Return [X, Y] of the center of cell containing provided text 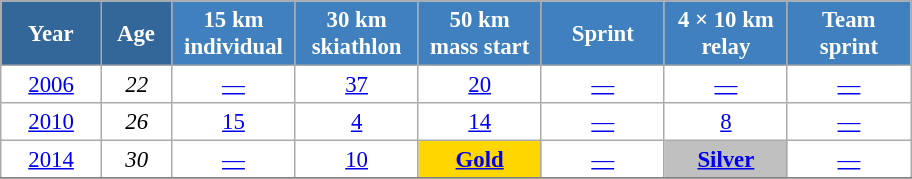
15 [234, 122]
26 [136, 122]
4 [356, 122]
50 km mass start [480, 34]
2010 [52, 122]
22 [136, 85]
Team sprint [848, 34]
2006 [52, 85]
14 [480, 122]
30 [136, 160]
20 [480, 85]
8 [726, 122]
Age [136, 34]
4 × 10 km relay [726, 34]
30 km skiathlon [356, 34]
Silver [726, 160]
10 [356, 160]
15 km individual [234, 34]
Year [52, 34]
Gold [480, 160]
Sprint [602, 34]
37 [356, 85]
2014 [52, 160]
